Find where the given text appears and provide that cell's center as (x, y) coordinate. 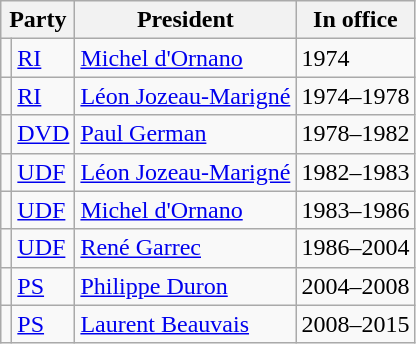
Paul German (186, 134)
Philippe Duron (186, 286)
1978–1982 (356, 134)
Party (38, 20)
Laurent Beauvais (186, 324)
DVD (44, 134)
2004–2008 (356, 286)
1983–1986 (356, 210)
1974 (356, 58)
President (186, 20)
1986–2004 (356, 248)
1982–1983 (356, 172)
2008–2015 (356, 324)
In office (356, 20)
René Garrec (186, 248)
1974–1978 (356, 96)
